Extract the (x, y) coordinate from the center of the cell holding the provided text.  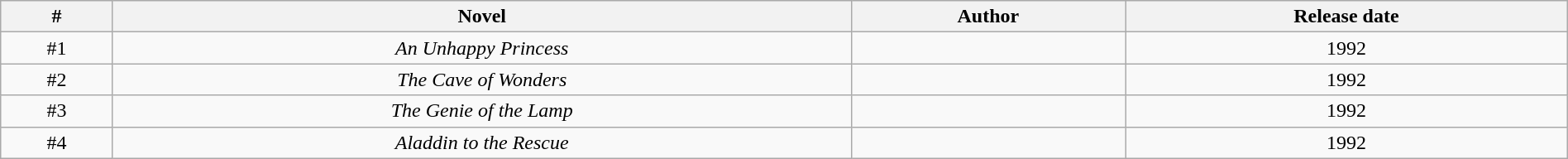
The Genie of the Lamp (481, 111)
#4 (56, 142)
#3 (56, 111)
Release date (1346, 17)
Aladdin to the Rescue (481, 142)
#2 (56, 79)
The Cave of Wonders (481, 79)
# (56, 17)
Novel (481, 17)
Author (987, 17)
An Unhappy Princess (481, 48)
#1 (56, 48)
